Find where the given text appears and provide that cell's center as [x, y] coordinate. 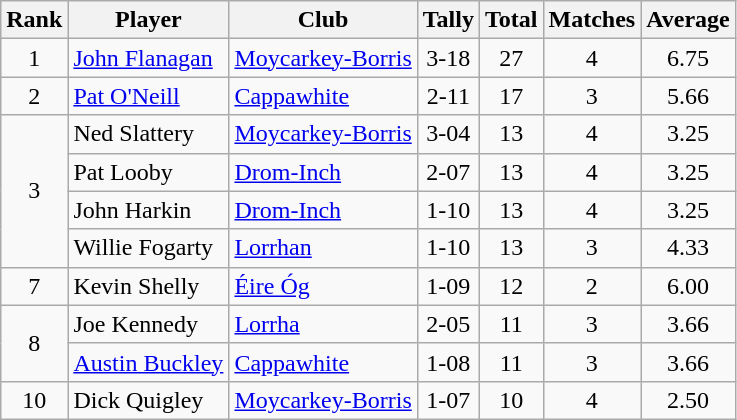
1-07 [448, 400]
Total [511, 20]
5.66 [688, 96]
John Flanagan [148, 58]
Tally [448, 20]
2-07 [448, 172]
8 [34, 343]
2.50 [688, 400]
Austin Buckley [148, 362]
Matches [592, 20]
12 [511, 286]
6.75 [688, 58]
Dick Quigley [148, 400]
27 [511, 58]
3-18 [448, 58]
Joe Kennedy [148, 324]
3-04 [448, 134]
John Harkin [148, 210]
2-11 [448, 96]
Rank [34, 20]
Ned Slattery [148, 134]
1 [34, 58]
1-09 [448, 286]
Player [148, 20]
1-08 [448, 362]
Kevin Shelly [148, 286]
Lorrhan [323, 248]
6.00 [688, 286]
Average [688, 20]
Lorrha [323, 324]
7 [34, 286]
Club [323, 20]
17 [511, 96]
4.33 [688, 248]
2-05 [448, 324]
Éire Óg [323, 286]
Willie Fogarty [148, 248]
Pat O'Neill [148, 96]
Pat Looby [148, 172]
